Provide the (x, y) coordinate of the cell's center where the given text is located.  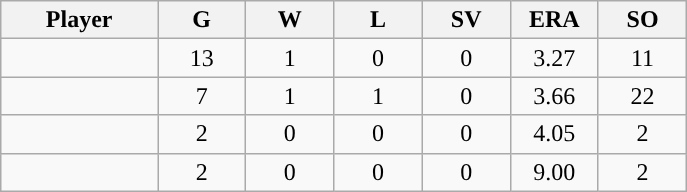
3.66 (554, 96)
SV (466, 20)
L (378, 20)
G (202, 20)
W (290, 20)
11 (642, 58)
SO (642, 20)
ERA (554, 20)
Player (80, 20)
9.00 (554, 172)
7 (202, 96)
4.05 (554, 134)
13 (202, 58)
3.27 (554, 58)
22 (642, 96)
